Pinpoint the cell where the given text exists, returning its [x, y] midpoint coordinate. 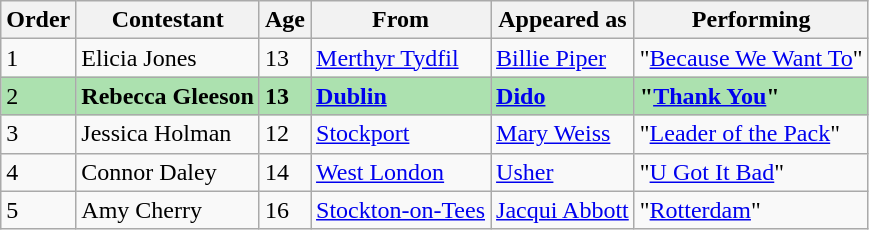
5 [38, 210]
"Thank You" [751, 96]
Stockport [401, 134]
Jacqui Abbott [563, 210]
Rebecca Gleeson [168, 96]
Dublin [401, 96]
Merthyr Tydfil [401, 58]
2 [38, 96]
16 [284, 210]
1 [38, 58]
"Leader of the Pack" [751, 134]
"U Got It Bad" [751, 172]
Elicia Jones [168, 58]
12 [284, 134]
Age [284, 20]
"Rotterdam" [751, 210]
14 [284, 172]
Order [38, 20]
Connor Daley [168, 172]
Jessica Holman [168, 134]
Appeared as [563, 20]
3 [38, 134]
Performing [751, 20]
Contestant [168, 20]
Dido [563, 96]
Stockton-on-Tees [401, 210]
Mary Weiss [563, 134]
"Because We Want To" [751, 58]
West London [401, 172]
Usher [563, 172]
From [401, 20]
Amy Cherry [168, 210]
4 [38, 172]
Billie Piper [563, 58]
